Find where the given text appears and provide that cell's center as (x, y) coordinate. 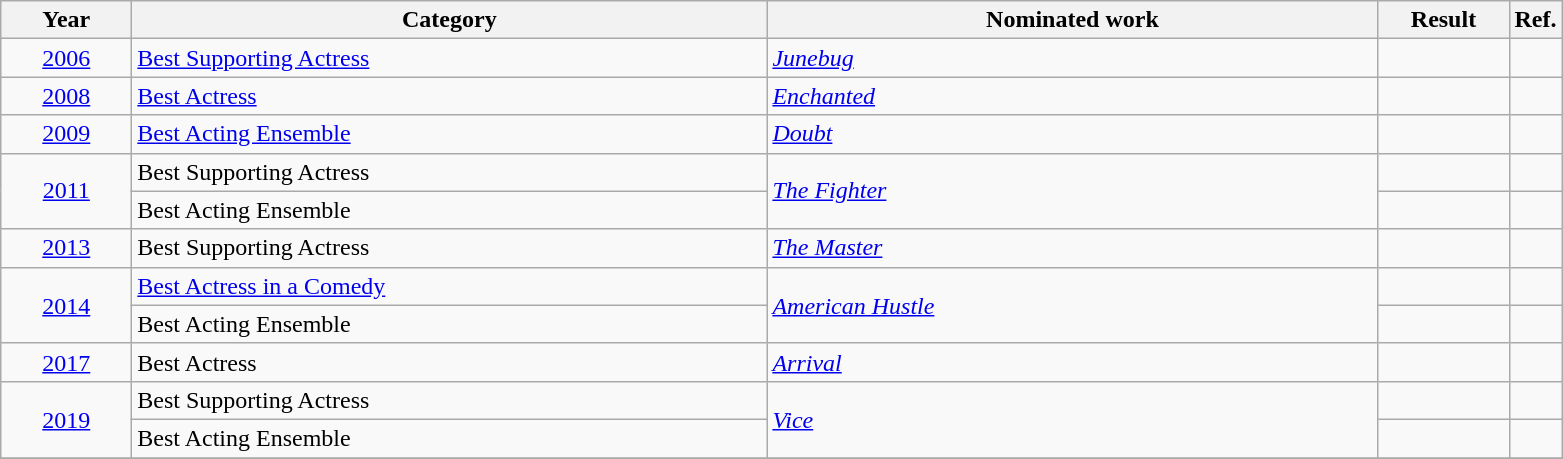
2011 (66, 191)
2009 (66, 134)
Best Actress in a Comedy (450, 286)
2019 (66, 419)
2006 (66, 58)
Nominated work (1072, 20)
American Hustle (1072, 305)
Ref. (1536, 20)
Vice (1072, 419)
Result (1444, 20)
Category (450, 20)
2008 (66, 96)
2013 (66, 248)
Doubt (1072, 134)
Enchanted (1072, 96)
2017 (66, 362)
Year (66, 20)
Arrival (1072, 362)
The Master (1072, 248)
Junebug (1072, 58)
The Fighter (1072, 191)
2014 (66, 305)
